Provide the [x, y] coordinate of the cell's center where the given text is located.  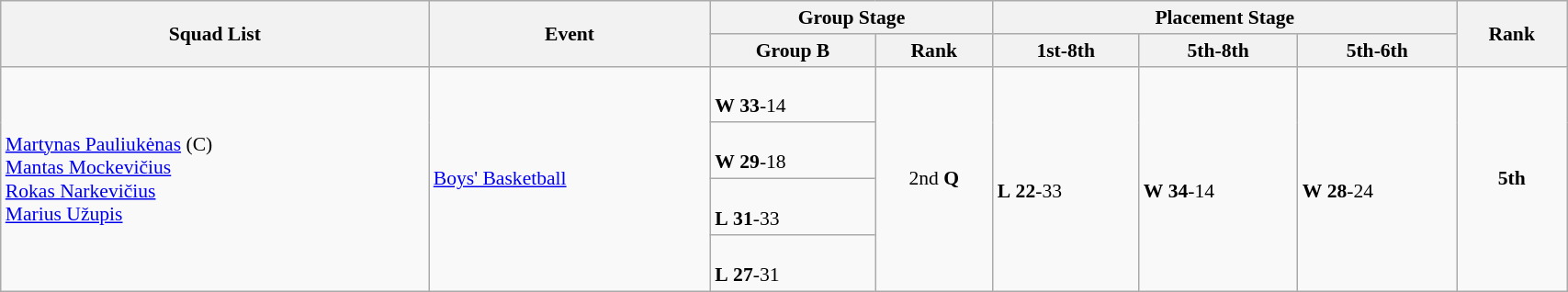
5th-6th [1378, 51]
L 22-33 [1066, 178]
W 33-14 [792, 94]
L 31-33 [792, 208]
5th-8th [1218, 51]
Group Stage [852, 17]
L 27-31 [792, 263]
Martynas Pauliukėnas (C) Mantas Mockevičius Rokas Narkevičius Marius Užupis [215, 178]
Placement Stage [1225, 17]
W 29-18 [792, 151]
Event [570, 33]
Squad List [215, 33]
2nd Q [934, 178]
Boys' Basketball [570, 178]
1st-8th [1066, 51]
Group B [792, 51]
W 34-14 [1218, 178]
W 28-24 [1378, 178]
5th [1512, 178]
